Find where the given text appears and provide that cell's center as (X, Y) coordinate. 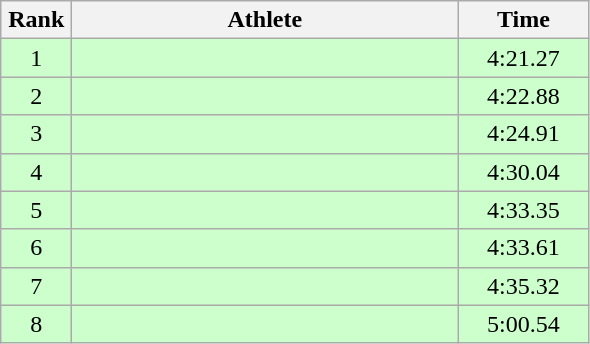
3 (36, 134)
1 (36, 58)
5:00.54 (524, 324)
2 (36, 96)
7 (36, 286)
5 (36, 210)
Time (524, 20)
4:33.35 (524, 210)
4 (36, 172)
8 (36, 324)
6 (36, 248)
4:21.27 (524, 58)
Athlete (265, 20)
4:22.88 (524, 96)
4:30.04 (524, 172)
4:24.91 (524, 134)
Rank (36, 20)
4:33.61 (524, 248)
4:35.32 (524, 286)
